For the text-containing cell, return its midpoint in (X, Y) coordinate format. 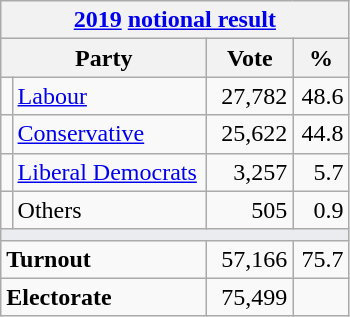
0.9 (321, 210)
Turnout (104, 259)
Liberal Democrats (110, 172)
Electorate (104, 297)
57,166 (250, 259)
5.7 (321, 172)
25,622 (250, 134)
% (321, 58)
Others (110, 210)
Conservative (110, 134)
Labour (110, 96)
Party (104, 58)
44.8 (321, 134)
75,499 (250, 297)
75.7 (321, 259)
27,782 (250, 96)
Vote (250, 58)
2019 notional result (175, 20)
48.6 (321, 96)
3,257 (250, 172)
505 (250, 210)
